Output the (X, Y) coordinate of the center of the cell containing the given text.  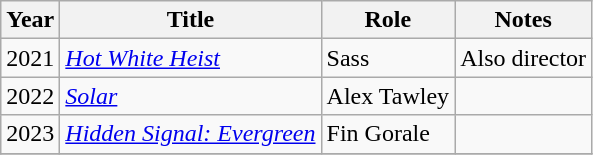
Also director (524, 58)
Year (30, 20)
Hot White Heist (190, 58)
Hidden Signal: Evergreen (190, 134)
Solar (190, 96)
Title (190, 20)
Alex Tawley (388, 96)
2021 (30, 58)
2022 (30, 96)
Fin Gorale (388, 134)
2023 (30, 134)
Notes (524, 20)
Sass (388, 58)
Role (388, 20)
